Scan for the cell matching the given text and deliver its (x, y) coordinate at center. 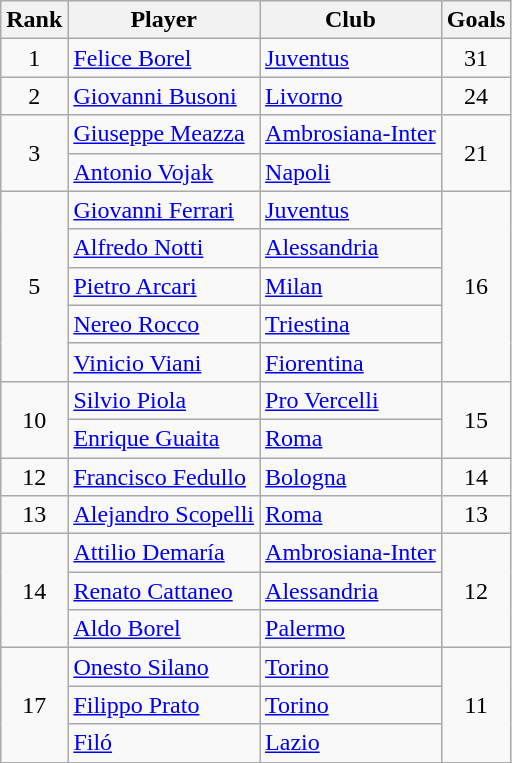
Triestina (351, 324)
Pro Vercelli (351, 400)
Livorno (351, 96)
Felice Borel (164, 58)
10 (34, 419)
11 (476, 705)
Napoli (351, 172)
Silvio Piola (164, 400)
Enrique Guaita (164, 438)
Aldo Borel (164, 629)
Giovanni Ferrari (164, 210)
Onesto Silano (164, 667)
Francisco Fedullo (164, 477)
Pietro Arcari (164, 286)
Bologna (351, 477)
1 (34, 58)
15 (476, 419)
Filippo Prato (164, 705)
16 (476, 286)
Palermo (351, 629)
24 (476, 96)
5 (34, 286)
Lazio (351, 743)
2 (34, 96)
31 (476, 58)
Alejandro Scopelli (164, 515)
Goals (476, 20)
Giovanni Busoni (164, 96)
Club (351, 20)
Fiorentina (351, 362)
Player (164, 20)
Milan (351, 286)
21 (476, 153)
Filó (164, 743)
Vinicio Viani (164, 362)
Attilio Demaría (164, 553)
Nereo Rocco (164, 324)
Antonio Vojak (164, 172)
Giuseppe Meazza (164, 134)
17 (34, 705)
Rank (34, 20)
3 (34, 153)
Alfredo Notti (164, 248)
Renato Cattaneo (164, 591)
